Search for the cell housing the specified text and yield its (x, y) center coordinate. 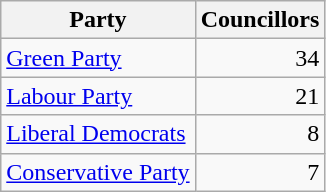
8 (260, 134)
Councillors (260, 20)
Liberal Democrats (98, 134)
7 (260, 172)
21 (260, 96)
Green Party (98, 58)
Labour Party (98, 96)
34 (260, 58)
Conservative Party (98, 172)
Party (98, 20)
